Pinpoint the cell where the given text exists, returning its (X, Y) midpoint coordinate. 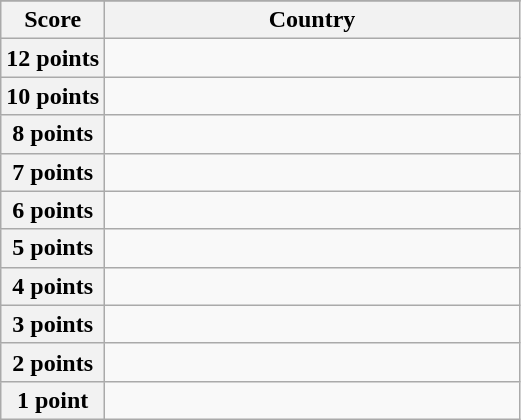
7 points (53, 172)
2 points (53, 362)
6 points (53, 210)
Score (53, 20)
5 points (53, 248)
8 points (53, 134)
3 points (53, 324)
12 points (53, 58)
1 point (53, 400)
4 points (53, 286)
10 points (53, 96)
Country (312, 20)
